Locate the cell with the specified text and output its [X, Y] center coordinate. 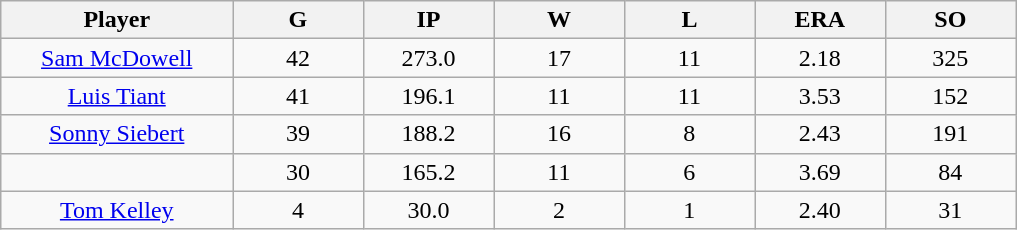
Sonny Siebert [117, 134]
2 [559, 210]
L [689, 20]
39 [298, 134]
188.2 [428, 134]
8 [689, 134]
31 [950, 210]
SO [950, 20]
152 [950, 96]
Player [117, 20]
1 [689, 210]
4 [298, 210]
3.69 [820, 172]
165.2 [428, 172]
Tom Kelley [117, 210]
Luis Tiant [117, 96]
30 [298, 172]
41 [298, 96]
W [559, 20]
2.40 [820, 210]
273.0 [428, 58]
G [298, 20]
2.18 [820, 58]
325 [950, 58]
84 [950, 172]
42 [298, 58]
196.1 [428, 96]
30.0 [428, 210]
2.43 [820, 134]
6 [689, 172]
3.53 [820, 96]
16 [559, 134]
IP [428, 20]
17 [559, 58]
ERA [820, 20]
191 [950, 134]
Sam McDowell [117, 58]
